Pinpoint the cell where the given text exists, returning its (X, Y) midpoint coordinate. 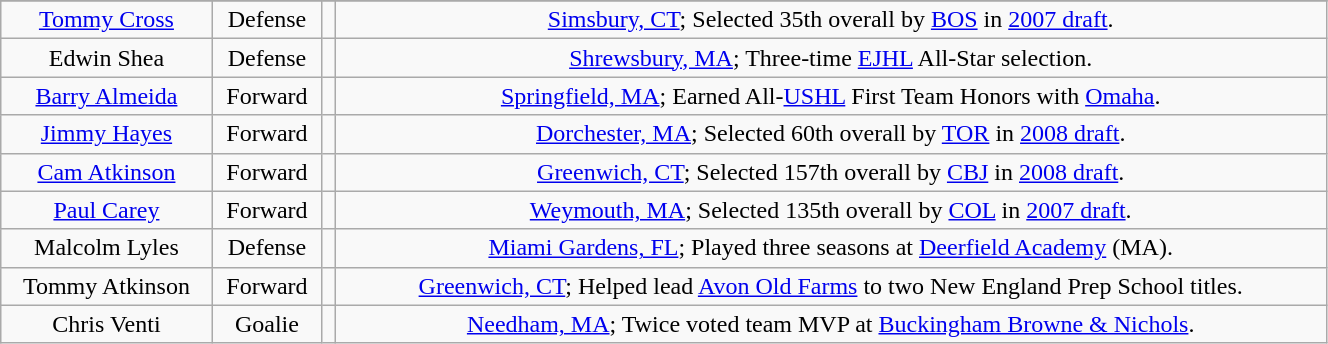
Simsbury, CT; Selected 35th overall by BOS in 2007 draft. (831, 20)
Malcolm Lyles (106, 248)
Weymouth, MA; Selected 135th overall by COL in 2007 draft. (831, 210)
Springfield, MA; Earned All-USHL First Team Honors with Omaha. (831, 96)
Miami Gardens, FL; Played three seasons at Deerfield Academy (MA). (831, 248)
Greenwich, CT; Helped lead Avon Old Farms to two New England Prep School titles. (831, 286)
Paul Carey (106, 210)
Jimmy Hayes (106, 134)
Needham, MA; Twice voted team MVP at Buckingham Browne & Nichols. (831, 324)
Chris Venti (106, 324)
Cam Atkinson (106, 172)
Tommy Atkinson (106, 286)
Tommy Cross (106, 20)
Greenwich, CT; Selected 157th overall by CBJ in 2008 draft. (831, 172)
Shrewsbury, MA; Three-time EJHL All-Star selection. (831, 58)
Goalie (267, 324)
Edwin Shea (106, 58)
Barry Almeida (106, 96)
Dorchester, MA; Selected 60th overall by TOR in 2008 draft. (831, 134)
